Scan for the cell matching the given text and deliver its (x, y) coordinate at center. 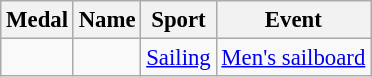
Medal (38, 20)
Sport (178, 20)
Event (294, 20)
Men's sailboard (294, 58)
Sailing (178, 58)
Name (107, 20)
